Capture the cell that displays the provided text and extract its [x, y] central coordinate. 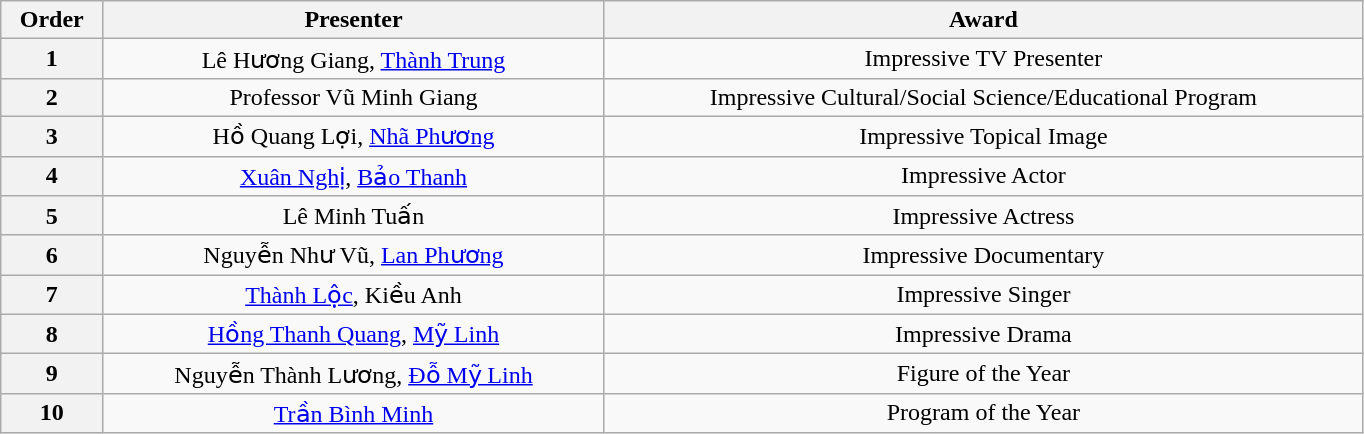
Trần Bình Minh [354, 413]
Impressive Singer [983, 295]
Impressive TV Presenter [983, 59]
Thành Lộc, Kiều Anh [354, 295]
Program of the Year [983, 413]
8 [52, 334]
9 [52, 374]
Impressive Topical Image [983, 136]
Order [52, 20]
Impressive Documentary [983, 255]
Hồ Quang Lợi, Nhã Phương [354, 136]
Xuân Nghị, Bảo Thanh [354, 176]
Impressive Actor [983, 176]
6 [52, 255]
Nguyễn Thành Lương, Đỗ Mỹ Linh [354, 374]
2 [52, 97]
Professor Vũ Minh Giang [354, 97]
Nguyễn Như Vũ, Lan Phương [354, 255]
1 [52, 59]
5 [52, 216]
Lê Minh Tuấn [354, 216]
7 [52, 295]
Presenter [354, 20]
Impressive Drama [983, 334]
Lê Hương Giang, Thành Trung [354, 59]
Award [983, 20]
Impressive Cultural/Social Science/Educational Program [983, 97]
3 [52, 136]
10 [52, 413]
Figure of the Year [983, 374]
Impressive Actress [983, 216]
4 [52, 176]
Hồng Thanh Quang, Mỹ Linh [354, 334]
